Determine the [X, Y] coordinate at the center of the cell enclosing the given text.  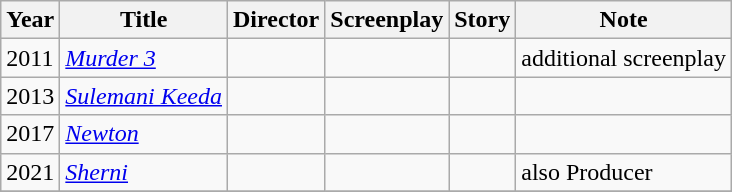
Murder 3 [144, 58]
Note [624, 20]
Screenplay [387, 20]
also Producer [624, 172]
2021 [30, 172]
Newton [144, 134]
Sulemani Keeda [144, 96]
2013 [30, 96]
Title [144, 20]
Sherni [144, 172]
Year [30, 20]
Director [276, 20]
2017 [30, 134]
2011 [30, 58]
Story [482, 20]
additional screenplay [624, 58]
